From the cell containing the given text, extract its center point as [x, y] coordinate. 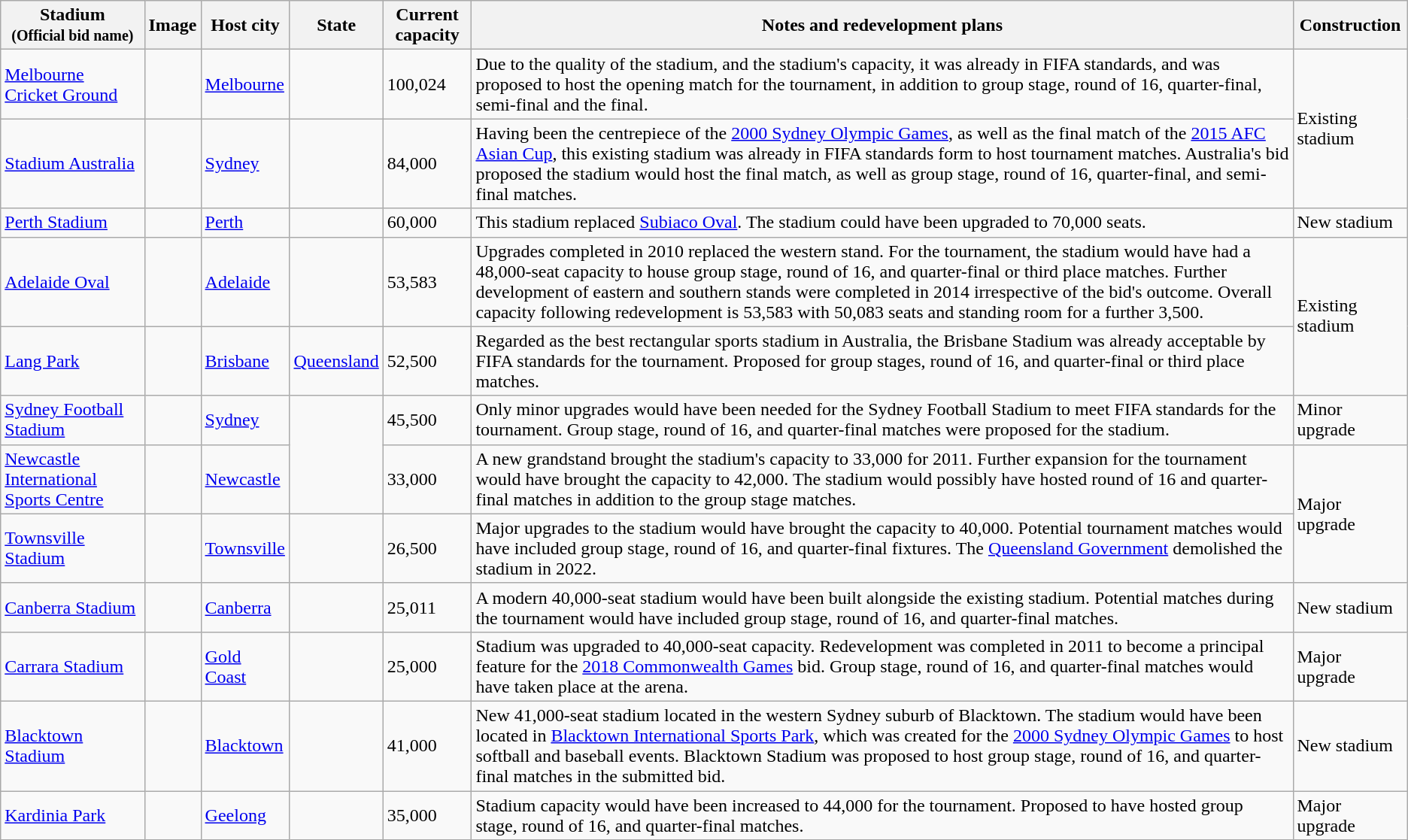
Carrara Stadium [72, 666]
Minor upgrade [1350, 420]
Host city [245, 26]
26,500 [427, 548]
Construction [1350, 26]
Adelaide [245, 281]
Townsville Stadium [72, 548]
Brisbane [245, 361]
Queensland [336, 361]
Perth Stadium [72, 223]
Sydney Football Stadium [72, 420]
Current capacity [427, 26]
Kardinia Park [72, 815]
41,000 [427, 746]
25,000 [427, 666]
Newcastle [245, 479]
Newcastle International Sports Centre [72, 479]
45,500 [427, 420]
Melbourne Cricket Ground [72, 84]
Canberra [245, 608]
State [336, 26]
Blacktown Stadium [72, 746]
Lang Park [72, 361]
This stadium replaced Subiaco Oval. The stadium could have been upgraded to 70,000 seats. [882, 223]
Blacktown [245, 746]
84,000 [427, 164]
52,500 [427, 361]
Canberra Stadium [72, 608]
33,000 [427, 479]
Image [173, 26]
Stadium(Official bid name) [72, 26]
25,011 [427, 608]
Gold Coast [245, 666]
Adelaide Oval [72, 281]
Stadium Australia [72, 164]
100,024 [427, 84]
Townsville [245, 548]
60,000 [427, 223]
Notes and redevelopment plans [882, 26]
Geelong [245, 815]
Perth [245, 223]
35,000 [427, 815]
Melbourne [245, 84]
53,583 [427, 281]
Stadium capacity would have been increased to 44,000 for the tournament. Proposed to have hosted group stage, round of 16, and quarter-final matches. [882, 815]
